From the cell containing the given text, extract its center point as [X, Y] coordinate. 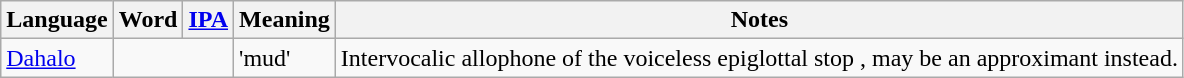
Notes [759, 20]
Intervocalic allophone of the voiceless epiglottal stop , may be an approximant instead. [759, 58]
Dahalo [57, 58]
IPA [208, 20]
Meaning [285, 20]
Language [57, 20]
'mud' [285, 58]
Word [148, 20]
